For the text-containing cell, return its midpoint in (X, Y) coordinate format. 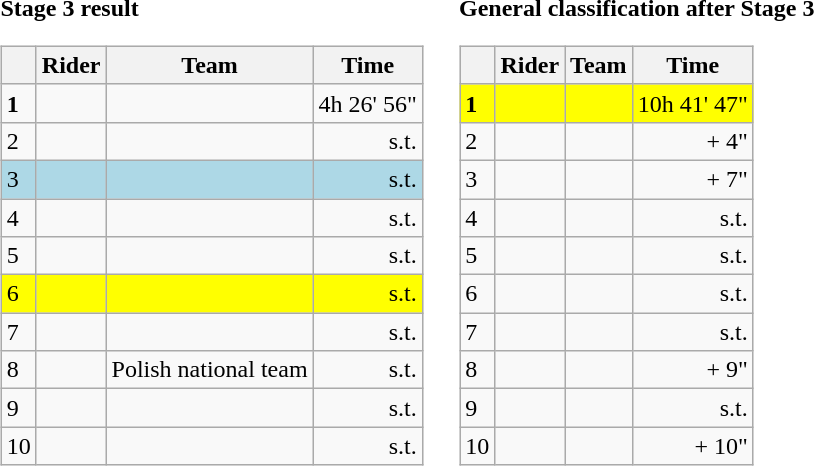
Polish national team (210, 370)
+ 10" (692, 446)
10h 41' 47" (692, 103)
4h 26' 56" (368, 103)
+ 9" (692, 370)
+ 7" (692, 179)
+ 4" (692, 141)
